Output the (x, y) coordinate of the center of the cell containing the given text.  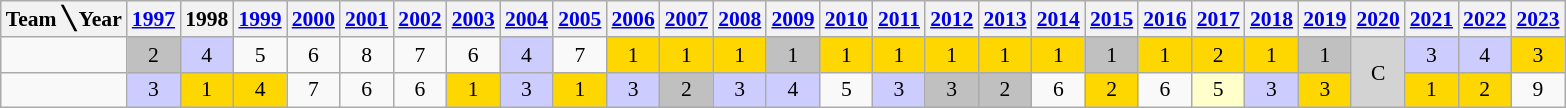
8 (366, 55)
2016 (1164, 19)
2001 (366, 19)
2010 (846, 19)
2018 (1272, 19)
9 (1538, 90)
2002 (420, 19)
2020 (1378, 19)
2007 (686, 19)
1998 (206, 19)
2022 (1484, 19)
1999 (260, 19)
2000 (314, 19)
2021 (1432, 19)
2006 (632, 19)
2013 (1004, 19)
2011 (899, 19)
2023 (1538, 19)
2005 (580, 19)
Team ╲ Year (64, 19)
2004 (526, 19)
2009 (792, 19)
2014 (1058, 19)
2015 (1112, 19)
2019 (1324, 19)
2008 (740, 19)
2012 (952, 19)
2017 (1218, 19)
1997 (154, 19)
2003 (474, 19)
C (1378, 72)
